Pinpoint the cell where the given text exists, returning its (X, Y) midpoint coordinate. 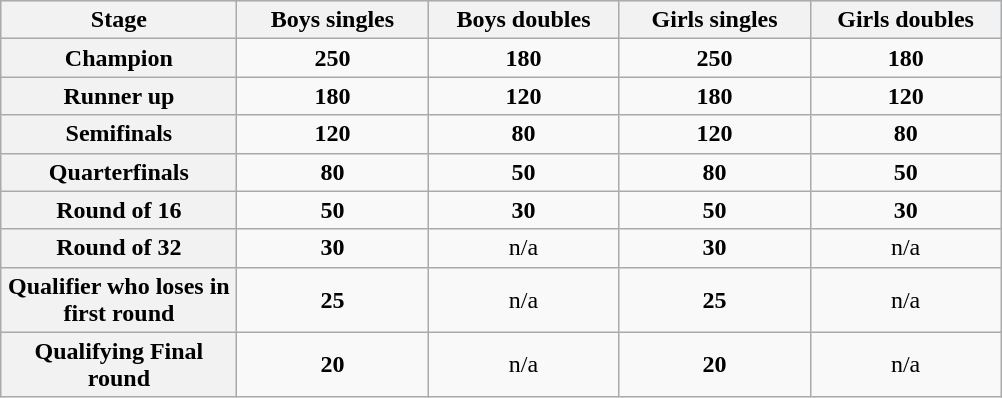
Qualifier who loses in first round (119, 300)
Semifinals (119, 134)
Boys singles (332, 20)
Champion (119, 58)
Quarterfinals (119, 172)
Girls doubles (906, 20)
Boys doubles (524, 20)
Round of 32 (119, 248)
Round of 16 (119, 210)
Runner up (119, 96)
Girls singles (714, 20)
Qualifying Final round (119, 364)
Stage (119, 20)
